Search for the cell housing the specified text and yield its (X, Y) center coordinate. 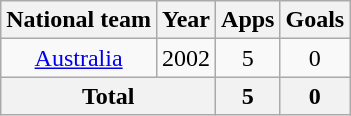
Apps (248, 20)
2002 (186, 58)
Year (186, 20)
Goals (315, 20)
National team (79, 20)
Australia (79, 58)
Total (108, 96)
